Extract the (X, Y) coordinate from the center of the cell holding the provided text.  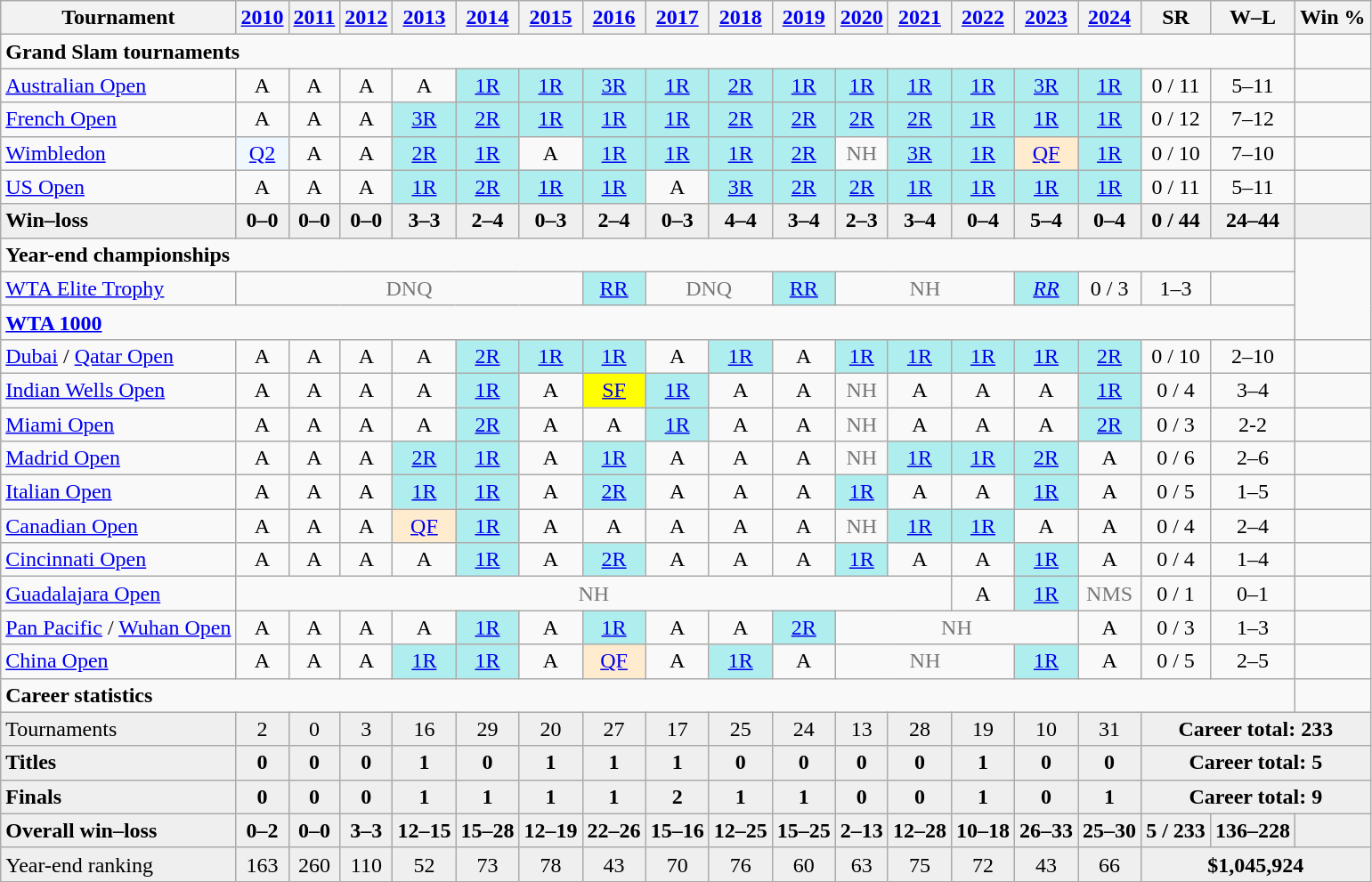
4–4 (741, 221)
2011 (314, 18)
24–44 (1252, 221)
Australian Open (118, 85)
NMS (1109, 594)
25 (741, 729)
SR (1176, 18)
Career statistics (648, 695)
Career total: 5 (1255, 763)
12–19 (550, 830)
Career total: 9 (1255, 797)
78 (550, 864)
5–4 (1047, 221)
136–228 (1252, 830)
Titles (118, 763)
Madrid Open (118, 458)
19 (983, 729)
2024 (1109, 18)
72 (983, 864)
2–5 (1252, 661)
3 (367, 729)
Canadian Open (118, 526)
15–25 (803, 830)
25–30 (1109, 830)
2-2 (1252, 425)
Tournaments (118, 729)
17 (677, 729)
15–16 (677, 830)
260 (314, 864)
Year-end championships (648, 255)
0 / 44 (1176, 221)
2013 (424, 18)
24 (803, 729)
2–3 (862, 221)
12–28 (919, 830)
5 / 233 (1176, 830)
Cincinnati Open (118, 560)
Tournament (118, 18)
Wimbledon (118, 153)
2018 (741, 18)
0 / 1 (1176, 594)
French Open (118, 119)
2–10 (1252, 356)
110 (367, 864)
15–28 (488, 830)
Win–loss (118, 221)
22–26 (614, 830)
73 (488, 864)
Grand Slam tournaments (648, 52)
2017 (677, 18)
0–1 (1252, 594)
Win % (1332, 18)
0 / 6 (1176, 458)
Dubai / Qatar Open (118, 356)
$1,045,924 (1255, 864)
0–2 (262, 830)
13 (862, 729)
Overall win–loss (118, 830)
Career total: 233 (1255, 729)
2–6 (1252, 458)
Italian Open (118, 492)
75 (919, 864)
2012 (367, 18)
2021 (919, 18)
Indian Wells Open (118, 390)
Finals (118, 797)
27 (614, 729)
US Open (118, 187)
2023 (1047, 18)
Q2 (262, 153)
Pan Pacific / Wuhan Open (118, 627)
16 (424, 729)
0 / 12 (1176, 119)
2014 (488, 18)
2020 (862, 18)
10–18 (983, 830)
2022 (983, 18)
SF (614, 390)
2016 (614, 18)
60 (803, 864)
2019 (803, 18)
2010 (262, 18)
20 (550, 729)
10 (1047, 729)
WTA Elite Trophy (118, 288)
26–33 (1047, 830)
12–15 (424, 830)
70 (677, 864)
66 (1109, 864)
Miami Open (118, 425)
29 (488, 729)
63 (862, 864)
China Open (118, 661)
WTA 1000 (648, 322)
Year-end ranking (118, 864)
1–4 (1252, 560)
2–13 (862, 830)
163 (262, 864)
7–12 (1252, 119)
2015 (550, 18)
31 (1109, 729)
Guadalajara Open (118, 594)
52 (424, 864)
12–25 (741, 830)
76 (741, 864)
28 (919, 729)
1–5 (1252, 492)
W–L (1252, 18)
7–10 (1252, 153)
